Output the (x, y) coordinate of the center of the cell containing the given text.  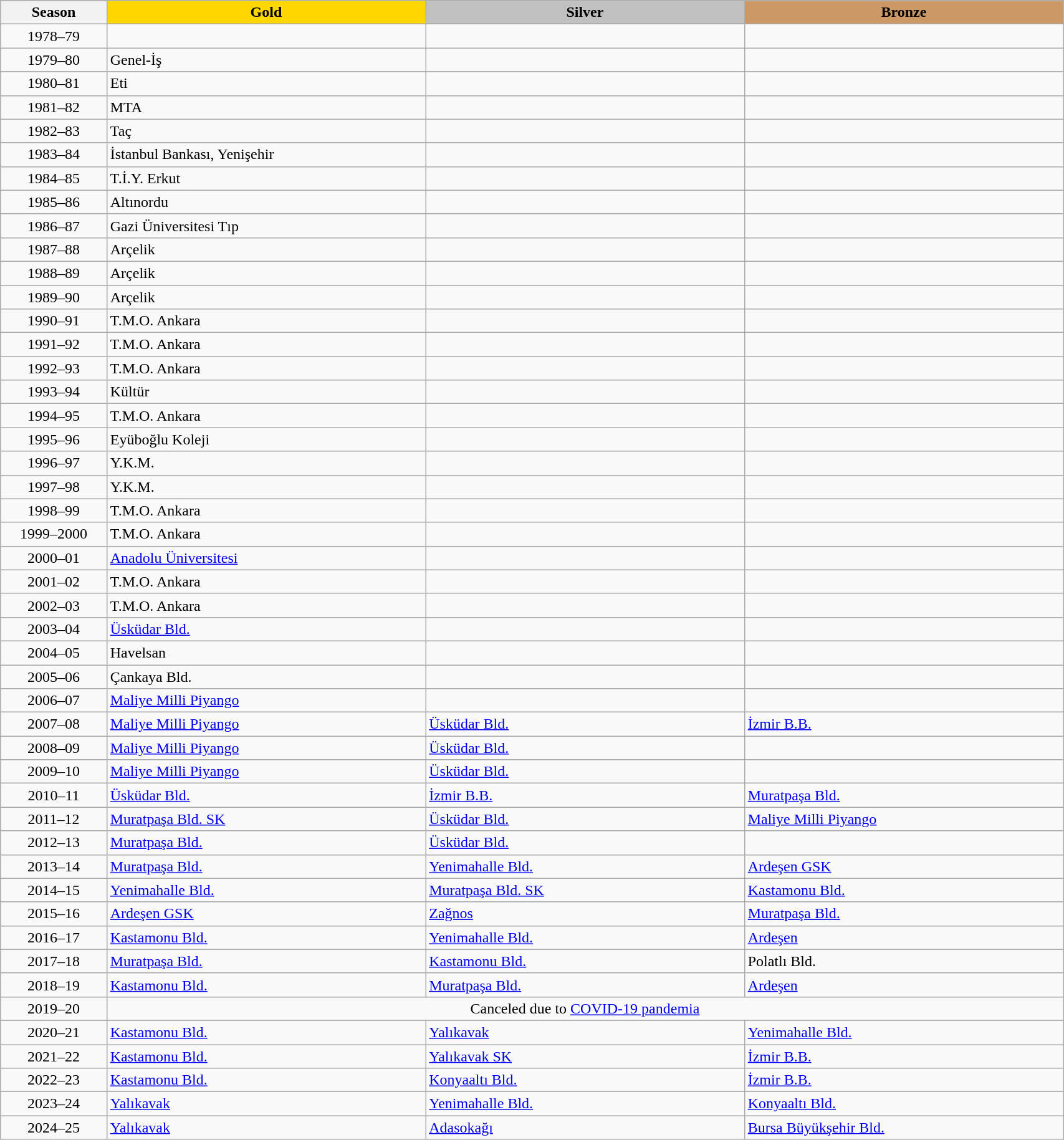
Eti (266, 84)
1982–83 (54, 131)
Eyüboğlu Koleji (266, 439)
Bronze (904, 12)
1990–91 (54, 321)
2003–04 (54, 629)
Havelsan (266, 653)
Anadolu Üniversitesi (266, 558)
2022–23 (54, 1080)
2019–20 (54, 1008)
1987–88 (54, 249)
Genel-İş (266, 60)
2018–19 (54, 985)
1995–96 (54, 439)
2017–18 (54, 961)
2020–21 (54, 1032)
1979–80 (54, 60)
1981–82 (54, 107)
2006–07 (54, 701)
2000–01 (54, 558)
Altınordu (266, 202)
2024–25 (54, 1128)
2011–12 (54, 819)
Bursa Büyükşehir Bld. (904, 1128)
1978–79 (54, 36)
2004–05 (54, 653)
Çankaya Bld. (266, 676)
2002–03 (54, 605)
1980–81 (54, 84)
Gold (266, 12)
Canceled due to COVID-19 pandemia (585, 1008)
2007–08 (54, 724)
1994–95 (54, 416)
2005–06 (54, 676)
Gazi Üniversitesi Tıp (266, 226)
1992–93 (54, 368)
1984–85 (54, 178)
2016–17 (54, 937)
Season (54, 12)
1989–90 (54, 297)
1999–2000 (54, 534)
1985–86 (54, 202)
2013–14 (54, 866)
Polatlı Bld. (904, 961)
T.İ.Y. Erkut (266, 178)
2023–24 (54, 1104)
1986–87 (54, 226)
İstanbul Bankası, Yenişehir (266, 155)
1988–89 (54, 273)
1996–97 (54, 463)
2009–10 (54, 772)
1983–84 (54, 155)
Adasokağı (585, 1128)
2001–02 (54, 582)
2012–13 (54, 843)
1998–99 (54, 510)
Taç (266, 131)
2010–11 (54, 795)
MTA (266, 107)
1991–92 (54, 345)
Silver (585, 12)
2015–16 (54, 914)
1993–94 (54, 392)
1997–98 (54, 487)
2014–15 (54, 890)
Kültür (266, 392)
2021–22 (54, 1056)
Zağnos (585, 914)
2008–09 (54, 748)
Yalıkavak SK (585, 1056)
